Determine the (x, y) coordinate at the center of the cell enclosing the given text.  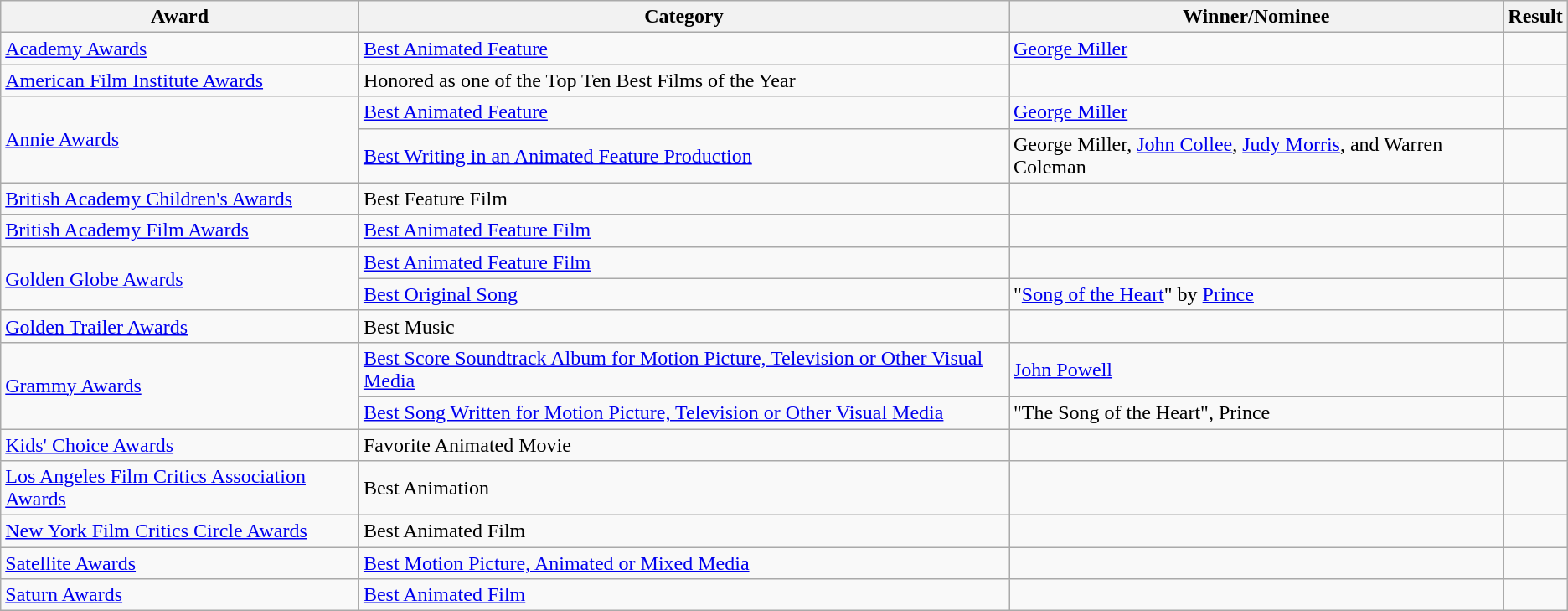
George Miller, John Collee, Judy Morris, and Warren Coleman (1256, 156)
Best Feature Film (683, 199)
Best Score Soundtrack Album for Motion Picture, Television or Other Visual Media (683, 369)
British Academy Film Awards (180, 230)
Kids' Choice Awards (180, 445)
Favorite Animated Movie (683, 445)
John Powell (1256, 369)
Satellite Awards (180, 563)
Grammy Awards (180, 386)
Best Writing in an Animated Feature Production (683, 156)
"Song of the Heart" by Prince (1256, 294)
New York Film Critics Circle Awards (180, 531)
Honored as one of the Top Ten Best Films of the Year (683, 80)
British Academy Children's Awards (180, 199)
Best Motion Picture, Animated or Mixed Media (683, 563)
Golden Globe Awards (180, 278)
Result (1535, 17)
Academy Awards (180, 49)
Best Music (683, 326)
Winner/Nominee (1256, 17)
Category (683, 17)
Best Original Song (683, 294)
Best Song Written for Motion Picture, Television or Other Visual Media (683, 412)
Golden Trailer Awards (180, 326)
Annie Awards (180, 139)
Award (180, 17)
Los Angeles Film Critics Association Awards (180, 488)
American Film Institute Awards (180, 80)
Saturn Awards (180, 595)
"The Song of the Heart", Prince (1256, 412)
Best Animation (683, 488)
